Provide the (X, Y) coordinate of the cell's center where the given text is located.  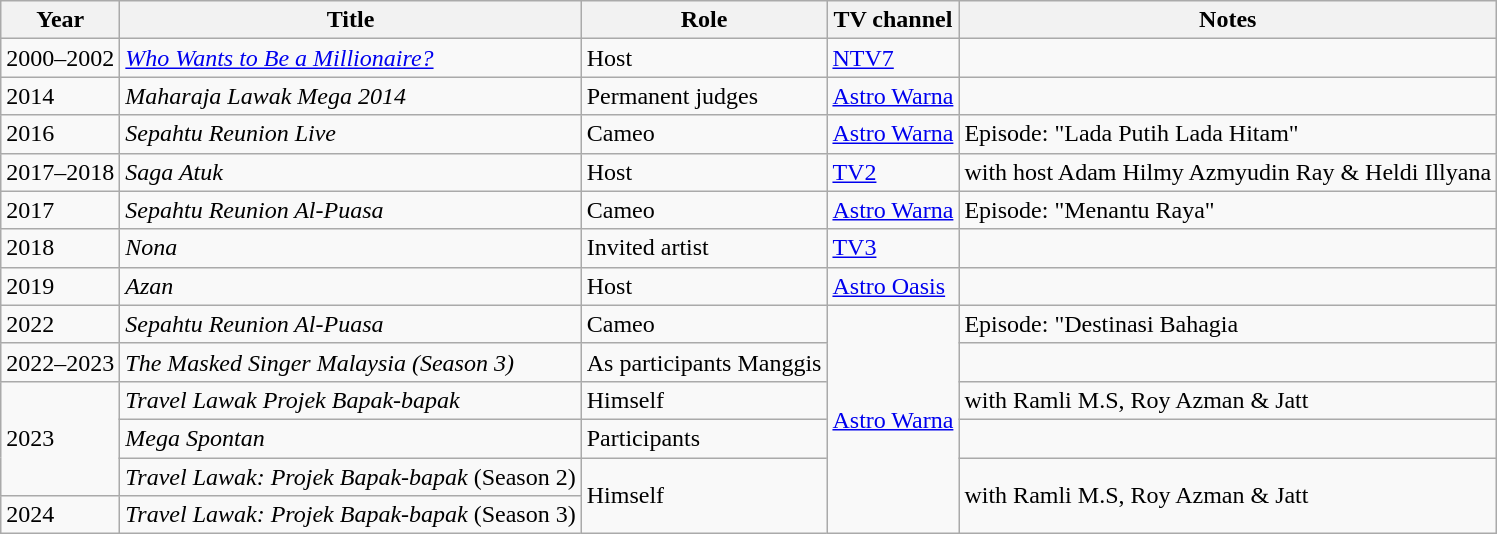
2018 (60, 248)
TV2 (893, 172)
Participants (704, 438)
Mega Spontan (350, 438)
TV3 (893, 248)
Travel Lawak: Projek Bapak-bapak (Season 3) (350, 515)
The Masked Singer Malaysia (Season 3) (350, 362)
Who Wants to Be a Millionaire? (350, 58)
Episode: "Lada Putih Lada Hitam" (1228, 134)
2017 (60, 210)
Invited artist (704, 248)
Nona (350, 248)
As participants Manggis (704, 362)
2014 (60, 96)
2019 (60, 286)
Role (704, 20)
Permanent judges (704, 96)
Saga Atuk (350, 172)
2023 (60, 438)
2016 (60, 134)
Episode: "Destinasi Bahagia (1228, 324)
Year (60, 20)
Travel Lawak Projek Bapak-bapak (350, 400)
2000–2002 (60, 58)
Travel Lawak: Projek Bapak-bapak (Season 2) (350, 477)
Title (350, 20)
2017–2018 (60, 172)
Maharaja Lawak Mega 2014 (350, 96)
2022 (60, 324)
Sepahtu Reunion Live (350, 134)
Astro Oasis (893, 286)
Azan (350, 286)
Episode: "Menantu Raya" (1228, 210)
2024 (60, 515)
with host Adam Hilmy Azmyudin Ray & Heldi Illyana (1228, 172)
Notes (1228, 20)
NTV7 (893, 58)
TV channel (893, 20)
2022–2023 (60, 362)
